Locate the cell with the specified text and output its [x, y] center coordinate. 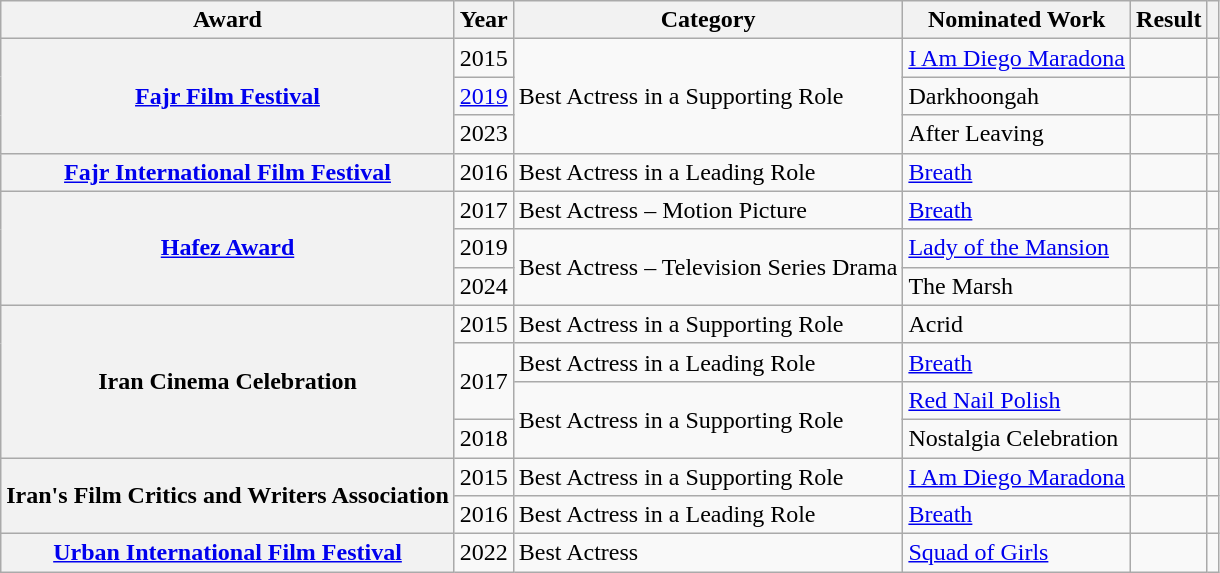
2018 [484, 438]
Fajr International Film Festival [228, 172]
Nominated Work [1017, 20]
Urban International Film Festival [228, 553]
Hafez Award [228, 248]
Nostalgia Celebration [1017, 438]
Darkhoongah [1017, 96]
Year [484, 20]
2024 [484, 286]
Red Nail Polish [1017, 400]
After Leaving [1017, 134]
Iran's Film Critics and Writers Association [228, 496]
Lady of the Mansion [1017, 248]
The Marsh [1017, 286]
Best Actress – Television Series Drama [708, 267]
Award [228, 20]
Best Actress – Motion Picture [708, 210]
Result [1169, 20]
Category [708, 20]
2022 [484, 553]
Iran Cinema Celebration [228, 381]
Squad of Girls [1017, 553]
Fajr Film Festival [228, 96]
Acrid [1017, 324]
2023 [484, 134]
Best Actress [708, 553]
